Output the (x, y) coordinate of the center of the cell containing the given text.  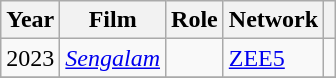
Network (273, 20)
2023 (30, 58)
Film (113, 20)
Sengalam (113, 58)
Role (195, 20)
ZEE5 (273, 58)
Year (30, 20)
